From the cell containing the given text, extract its center point as [x, y] coordinate. 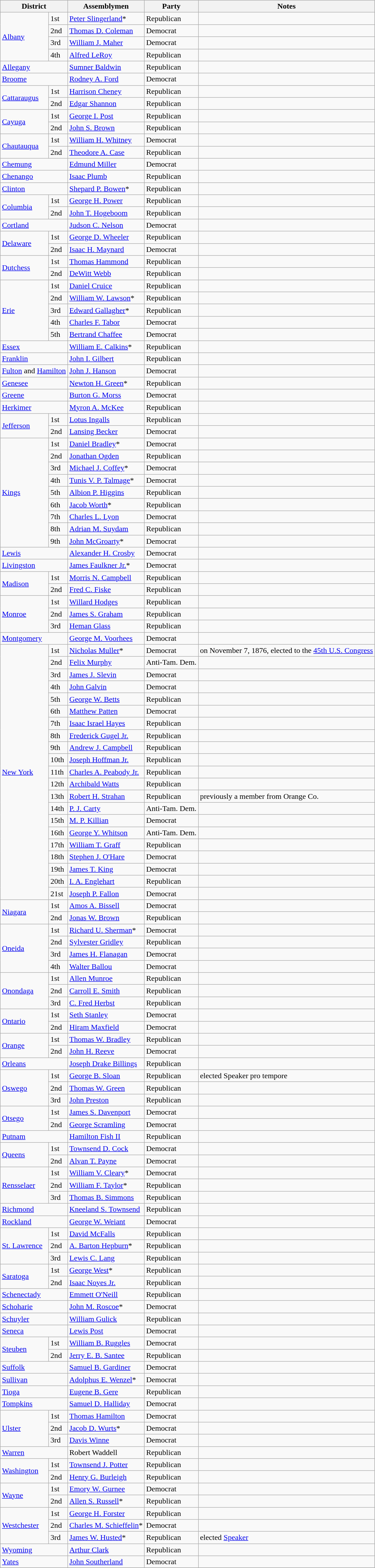
Montgomery [34, 638]
Lotus Ingalls [106, 420]
Westchester [25, 1525]
21st [58, 893]
I. A. Englehart [106, 881]
Jefferson [25, 426]
George H. Power [106, 201]
11th [58, 772]
Schenectady [34, 1294]
Townsend J. Potter [106, 1465]
John I. Gilbert [106, 359]
20th [58, 881]
James J. Slevin [106, 675]
Adolphus E. Wenzel* [106, 1380]
Frederick Gugel Jr. [106, 735]
Thomas W. Green [106, 1088]
Thomas W. Bradley [106, 1039]
Cayuga [25, 122]
Jonas W. Brown [106, 918]
Isaac H. Maynard [106, 249]
Charles F. Tabor [106, 322]
George W. Betts [106, 699]
Kneeland S. Townsend [106, 1209]
Ontario [25, 1021]
Thomas Hamilton [106, 1416]
Hamilton Fish II [106, 1137]
Michael J. Coffey* [106, 468]
Erie [25, 310]
Alvan T. Payne [106, 1161]
Notes [287, 6]
Charles M. Schieffelin* [106, 1526]
Tunis V. P. Talmage* [106, 480]
Felix Murphy [106, 663]
Allen S. Russell* [106, 1501]
Charles A. Peabody Jr. [106, 772]
Monroe [25, 614]
Sylvester Gridley [106, 942]
Cortland [34, 225]
16th [58, 833]
Cattaraugus [25, 97]
Thomas B. Simmons [106, 1197]
Chautauqua [25, 146]
William F. Taylor* [106, 1185]
Judson C. Nelson [106, 225]
Broome [34, 79]
Madison [25, 584]
James T. King [106, 869]
Isaac Plumb [106, 177]
Genesee [34, 383]
William V. Cleary* [106, 1173]
Edmund Miller [106, 164]
Wyoming [34, 1550]
Edgar Shannon [106, 103]
Peter Slingerland* [106, 19]
William H. Whitney [106, 140]
Columbia [25, 207]
Otsego [25, 1118]
James S. Davenport [106, 1112]
DeWitt Webb [106, 274]
on November 7, 1876, elected to the 45th U.S. Congress [287, 650]
Jacob D. Wurts* [106, 1428]
Albion P. Higgins [106, 492]
Saratoga [25, 1276]
Jonathan Ogden [106, 456]
George West* [106, 1270]
George I. Post [106, 116]
Isaac Israel Hayes [106, 723]
Washington [25, 1471]
Townsend D. Cock [106, 1149]
John McGroarty* [106, 541]
Chenango [34, 177]
Samuel B. Gardiner [106, 1367]
Matthew Patten [106, 711]
Amos A. Bissell [106, 905]
Joseph Drake Billings [106, 1064]
Sumner Baldwin [106, 67]
Stephen J. O'Hare [106, 857]
Lansing Becker [106, 432]
Oswego [25, 1088]
Adrian M. Suydam [106, 529]
Jacob Worth* [106, 504]
Shepard P. Bowen* [106, 189]
Franklin [34, 359]
George D. Wheeler [106, 237]
Warren [34, 1452]
Seth Stanley [106, 1015]
Thomas D. Coleman [106, 31]
Arthur Clark [106, 1550]
Oneida [25, 948]
Edward Gallagher* [106, 310]
Tompkins [34, 1404]
Fulton and Hamilton [34, 371]
10th [58, 760]
Jerry E. B. Santee [106, 1355]
Richard U. Sherman* [106, 930]
Andrew J. Campbell [106, 748]
Tioga [34, 1392]
District [34, 6]
John Preston [106, 1100]
Carroll E. Smith [106, 991]
St. Lawrence [25, 1246]
James W. Husted* [106, 1538]
Fred C. Fiske [106, 590]
Assemblymen [106, 6]
M. P. Killian [106, 821]
Herkimer [34, 407]
John T. Hogeboom [106, 213]
Rodney A. Ford [106, 79]
P. J. Carty [106, 808]
Chemung [34, 164]
Rockland [34, 1222]
Lewis C. Lang [106, 1258]
elected Speaker pro tempore [287, 1076]
William W. Lawson* [106, 298]
Davis Winne [106, 1440]
Richmond [34, 1209]
Eugene B. Gere [106, 1392]
Dutchess [25, 268]
William E. Calkins* [106, 346]
Orange [25, 1045]
Burton G. Morss [106, 395]
John M. Roscoe* [106, 1307]
Joseph P. Fallon [106, 893]
William B. Ruggles [106, 1343]
Rensselaer [25, 1185]
William T. Graff [106, 845]
Daniel Bradley* [106, 444]
Newton H. Green* [106, 383]
Seneca [34, 1331]
Alexander H. Crosby [106, 553]
Wayne [25, 1495]
Putnam [34, 1137]
Emmett O'Neill [106, 1294]
George H. Forster [106, 1513]
Yates [34, 1562]
Emory W. Gurnee [106, 1489]
Orleans [34, 1064]
Allen Munroe [106, 979]
Queens [25, 1155]
Walter Ballou [106, 966]
James H. Flanagan [106, 954]
George Y. Whitson [106, 833]
Greene [34, 395]
Livingston [34, 565]
Daniel Cruice [106, 286]
Schuyler [34, 1319]
Harrison Cheney [106, 91]
Alfred LeRoy [106, 55]
C. Fred Herbst [106, 1003]
Steuben [25, 1349]
James Faulkner Jr.* [106, 565]
William Gulick [106, 1319]
Hiram Maxfield [106, 1027]
17th [58, 845]
Myron A. McKee [106, 407]
13th [58, 796]
Suffolk [34, 1367]
Ulster [25, 1428]
Thomas Hammond [106, 261]
Bertrand Chaffee [106, 334]
14th [58, 808]
Henry G. Burleigh [106, 1477]
George B. Sloan [106, 1076]
Morris N. Campbell [106, 578]
Essex [34, 346]
previously a member from Orange Co. [287, 796]
John Southerland [106, 1562]
Charles L. Lyon [106, 517]
John H. Reeve [106, 1051]
Heman Glass [106, 626]
Allegany [34, 67]
Theodore A. Case [106, 152]
Party [171, 6]
Sullivan [34, 1380]
Onondaga [25, 991]
Albany [25, 37]
elected Speaker [287, 1538]
New York [25, 772]
David McFalls [106, 1234]
Schoharie [34, 1307]
Delaware [25, 243]
Archibald Watts [106, 784]
Lewis [34, 553]
John J. Hanson [106, 371]
John Galvin [106, 687]
A. Barton Hepburn* [106, 1246]
Robert Waddell [106, 1452]
James S. Graham [106, 614]
19th [58, 869]
Samuel D. Halliday [106, 1404]
Joseph Hoffman Jr. [106, 760]
Nicholas Muller* [106, 650]
George Scramling [106, 1124]
George W. Weiant [106, 1222]
John S. Brown [106, 128]
Robert H. Strahan [106, 796]
George M. Voorhees [106, 638]
Willard Hodges [106, 602]
Lewis Post [106, 1331]
18th [58, 857]
Clinton [34, 189]
Kings [25, 492]
William J. Maher [106, 43]
15th [58, 821]
Isaac Noyes Jr. [106, 1282]
Niagara [25, 912]
12th [58, 784]
